Locate the cell with the specified text and output its [X, Y] center coordinate. 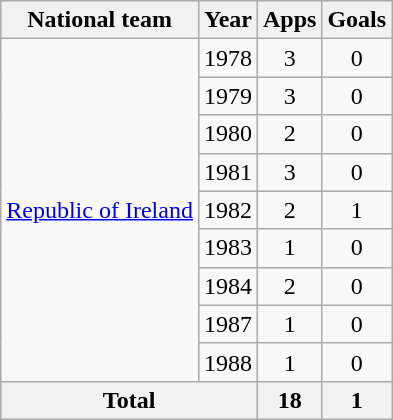
1982 [228, 210]
18 [289, 400]
Apps [289, 20]
1983 [228, 248]
1980 [228, 134]
Republic of Ireland [100, 210]
1984 [228, 286]
1988 [228, 362]
1978 [228, 58]
1981 [228, 172]
National team [100, 20]
1979 [228, 96]
Goals [357, 20]
Total [130, 400]
1987 [228, 324]
Year [228, 20]
